Detect which cell encompasses the target text, then output its [X, Y] center coordinate. 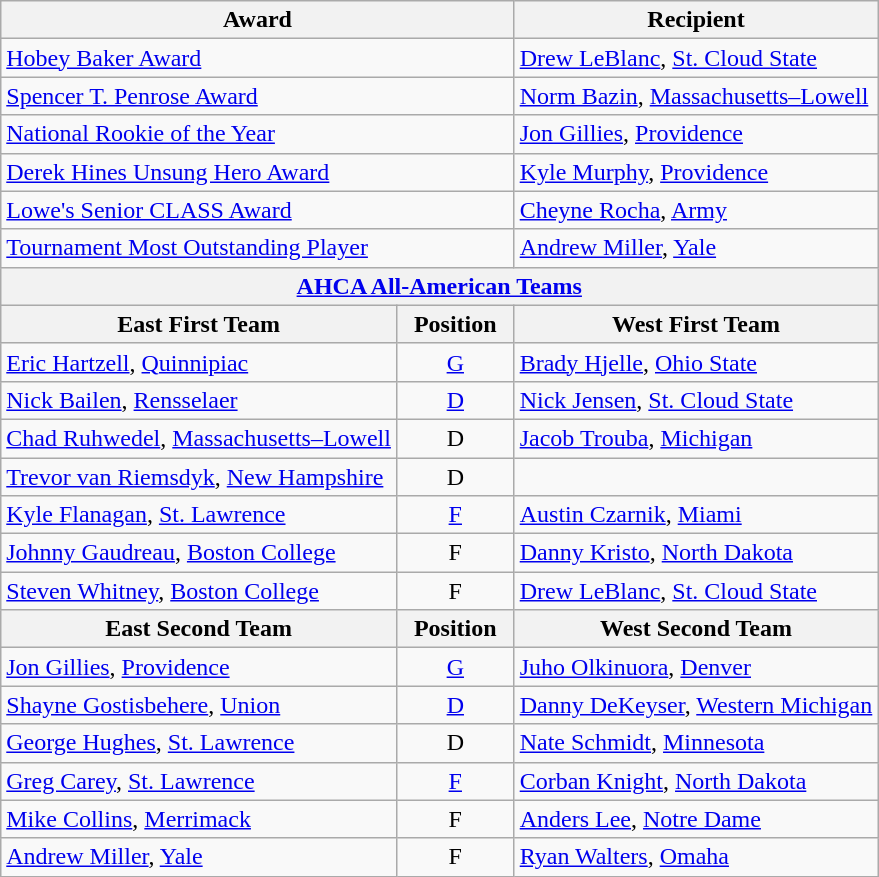
Corban Knight, North Dakota [696, 781]
National Rookie of the Year [258, 134]
Ryan Walters, Omaha [696, 857]
Steven Whitney, Boston College [199, 591]
Kyle Murphy, Providence [696, 172]
Juho Olkinuora, Denver [696, 667]
Nick Bailen, Rensselaer [199, 400]
Award [258, 20]
Eric Hartzell, Quinnipiac [199, 362]
Chad Ruhwedel, Massachusetts–Lowell [199, 438]
Brady Hjelle, Ohio State [696, 362]
Trevor van Riemsdyk, New Hampshire [199, 477]
East First Team [199, 324]
Kyle Flanagan, St. Lawrence [199, 515]
Tournament Most Outstanding Player [258, 248]
Nick Jensen, St. Cloud State [696, 400]
AHCA All-American Teams [440, 286]
West First Team [696, 324]
Jacob Trouba, Michigan [696, 438]
Hobey Baker Award [258, 58]
Danny DeKeyser, Western Michigan [696, 705]
Derek Hines Unsung Hero Award [258, 172]
Cheyne Rocha, Army [696, 210]
Austin Czarnik, Miami [696, 515]
Greg Carey, St. Lawrence [199, 781]
Recipient [696, 20]
Norm Bazin, Massachusetts–Lowell [696, 96]
Danny Kristo, North Dakota [696, 553]
Mike Collins, Merrimack [199, 819]
Nate Schmidt, Minnesota [696, 743]
Shayne Gostisbehere, Union [199, 705]
Johnny Gaudreau, Boston College [199, 553]
West Second Team [696, 629]
Anders Lee, Notre Dame [696, 819]
George Hughes, St. Lawrence [199, 743]
East Second Team [199, 629]
Lowe's Senior CLASS Award [258, 210]
Spencer T. Penrose Award [258, 96]
